Scan for the cell matching the given text and deliver its [X, Y] coordinate at center. 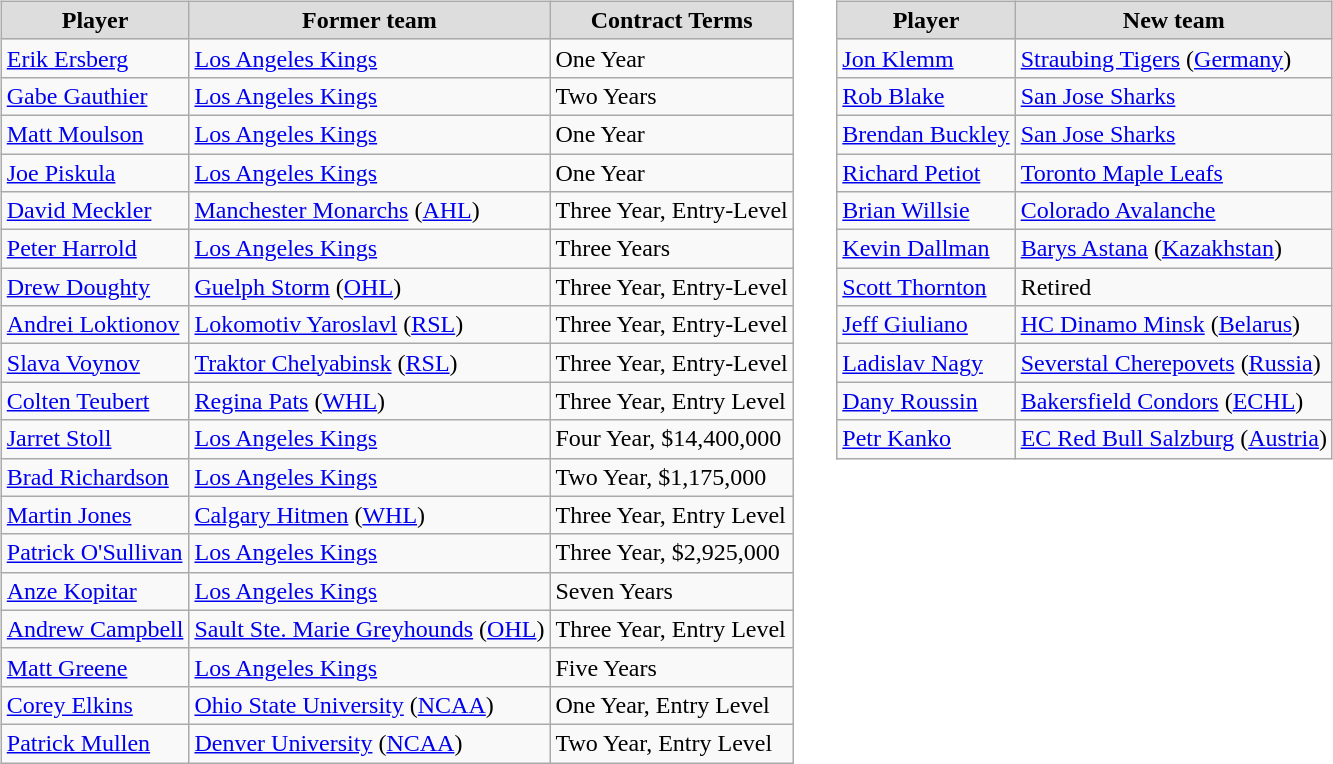
Severstal Cherepovets (Russia) [1174, 363]
Seven Years [672, 591]
Denver University (NCAA) [370, 743]
Retired [1174, 287]
Bakersfield Condors (ECHL) [1174, 401]
Colten Teubert [95, 401]
Ohio State University (NCAA) [370, 705]
Kevin Dallman [926, 249]
Corey Elkins [95, 705]
Contract Terms [672, 20]
Brendan Buckley [926, 134]
New team [1174, 20]
Andrew Campbell [95, 629]
Patrick Mullen [95, 743]
Dany Roussin [926, 401]
Manchester Monarchs (AHL) [370, 211]
Two Years [672, 96]
Brian Willsie [926, 211]
Petr Kanko [926, 439]
Joe Piskula [95, 173]
HC Dinamo Minsk (Belarus) [1174, 325]
Slava Voynov [95, 363]
Patrick O'Sullivan [95, 553]
Andrei Loktionov [95, 325]
Richard Petiot [926, 173]
Jarret Stoll [95, 439]
Matt Greene [95, 667]
Traktor Chelyabinsk (RSL) [370, 363]
Three Year, $2,925,000 [672, 553]
Calgary Hitmen (WHL) [370, 515]
Two Year, Entry Level [672, 743]
Two Year, $1,175,000 [672, 477]
Jeff Giuliano [926, 325]
Sault Ste. Marie Greyhounds (OHL) [370, 629]
Former team [370, 20]
Drew Doughty [95, 287]
Jon Klemm [926, 58]
Four Year, $14,400,000 [672, 439]
Erik Ersberg [95, 58]
Scott Thornton [926, 287]
Three Years [672, 249]
Toronto Maple Leafs [1174, 173]
Anze Kopitar [95, 591]
Brad Richardson [95, 477]
Martin Jones [95, 515]
Straubing Tigers (Germany) [1174, 58]
One Year, Entry Level [672, 705]
Ladislav Nagy [926, 363]
Peter Harrold [95, 249]
EC Red Bull Salzburg (Austria) [1174, 439]
Guelph Storm (OHL) [370, 287]
Five Years [672, 667]
Rob Blake [926, 96]
David Meckler [95, 211]
Barys Astana (Kazakhstan) [1174, 249]
Gabe Gauthier [95, 96]
Regina Pats (WHL) [370, 401]
Matt Moulson [95, 134]
Colorado Avalanche [1174, 211]
Lokomotiv Yaroslavl (RSL) [370, 325]
